Output the [X, Y] coordinate of the center of the cell containing the given text.  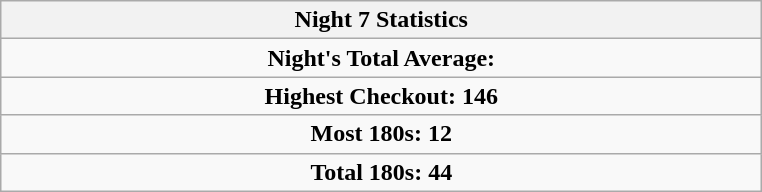
Total 180s: 44 [382, 172]
Highest Checkout: 146 [382, 96]
Most 180s: 12 [382, 134]
Night 7 Statistics [382, 20]
Night's Total Average: [382, 58]
